For the text-containing cell, return its midpoint in [X, Y] coordinate format. 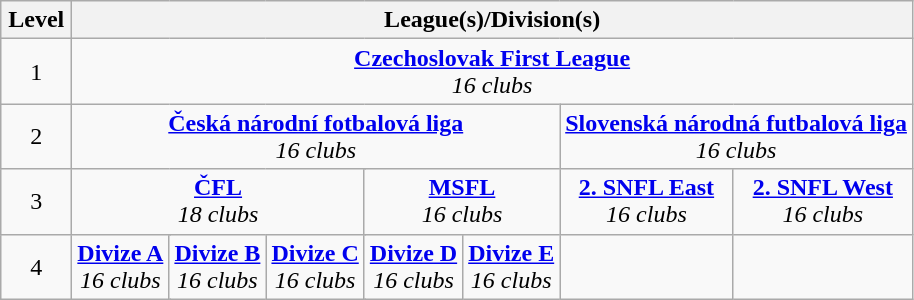
Divize C16 clubs [315, 266]
MSFL16 clubs [462, 202]
ČFL18 clubs [218, 202]
1 [36, 72]
Divize D16 clubs [413, 266]
Slovenská národná futbalová liga16 clubs [736, 136]
2. SNFL East16 clubs [646, 202]
3 [36, 202]
Czechoslovak First League16 clubs [492, 72]
4 [36, 266]
Česká národní fotbalová liga16 clubs [316, 136]
Divize E16 clubs [512, 266]
Divize A16 clubs [120, 266]
League(s)/Division(s) [492, 20]
2. SNFL West16 clubs [822, 202]
Level [36, 20]
Divize B16 clubs [218, 266]
2 [36, 136]
